Return the [x, y] coordinate for the center point of the cell that contains the specified text.  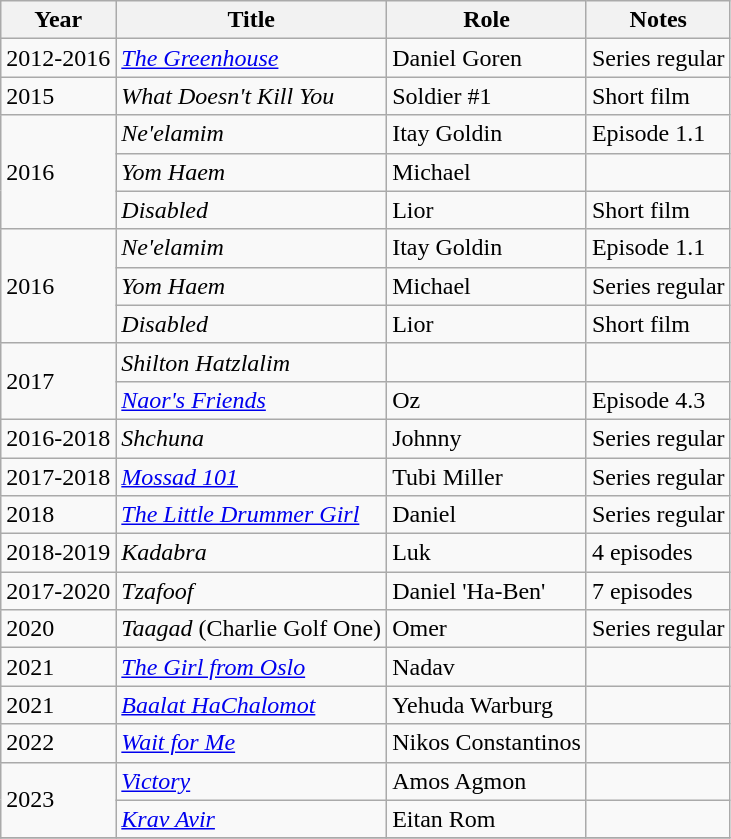
Daniel [487, 515]
Yehuda Warburg [487, 705]
Episode 4.3 [658, 400]
Taagad (Charlie Golf One) [252, 629]
2020 [58, 629]
Omer [487, 629]
2017-2020 [58, 591]
Title [252, 20]
Shchuna [252, 438]
Tubi Miller [487, 477]
Year [58, 20]
Wait for Me [252, 743]
The Girl from Oslo [252, 667]
Johnny [487, 438]
2015 [58, 96]
2022 [58, 743]
7 episodes [658, 591]
Daniel Goren [487, 58]
Nadav [487, 667]
2023 [58, 800]
The Little Drummer Girl [252, 515]
2017 [58, 381]
Luk [487, 553]
2012-2016 [58, 58]
Victory [252, 781]
Daniel 'Ha-Ben' [487, 591]
Role [487, 20]
Soldier #1 [487, 96]
Shilton Hatzlalim [252, 362]
Notes [658, 20]
Kadabra [252, 553]
Baalat HaChalomot [252, 705]
Naor's Friends [252, 400]
Tzafoof [252, 591]
Amos Agmon [487, 781]
2016-2018 [58, 438]
Oz [487, 400]
Mossad 101 [252, 477]
2018-2019 [58, 553]
4 episodes [658, 553]
Nikos Constantinos [487, 743]
Krav Avir [252, 819]
The Greenhouse [252, 58]
Eitan Rom [487, 819]
What Doesn't Kill You [252, 96]
2017-2018 [58, 477]
2018 [58, 515]
